Determine the (x, y) coordinate at the center of the cell enclosing the given text.  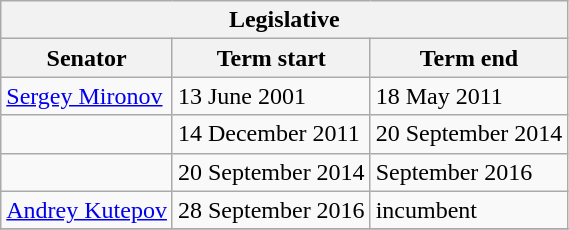
13 June 2001 (271, 96)
18 May 2011 (469, 96)
September 2016 (469, 172)
Sergey Mironov (87, 96)
Legislative (284, 20)
Term end (469, 58)
14 December 2011 (271, 134)
28 September 2016 (271, 210)
Andrey Kutepov (87, 210)
Term start (271, 58)
incumbent (469, 210)
Senator (87, 58)
